Detect which cell encompasses the target text, then output its [x, y] center coordinate. 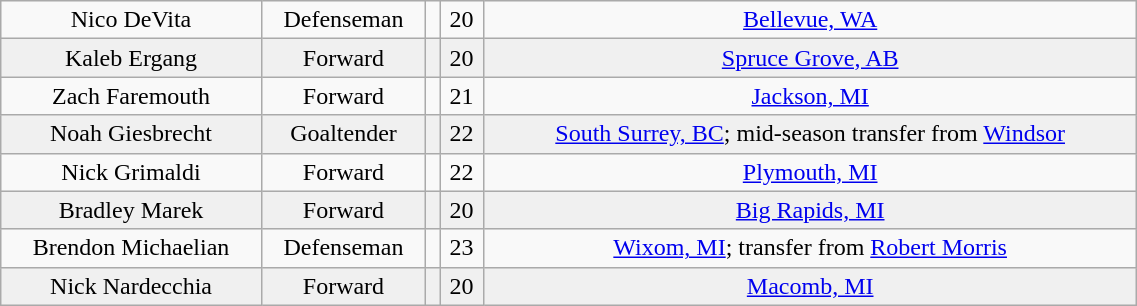
23 [462, 248]
Macomb, MI [810, 286]
Nick Grimaldi [132, 172]
Bradley Marek [132, 210]
Noah Giesbrecht [132, 134]
Plymouth, MI [810, 172]
Goaltender [343, 134]
Nick Nardecchia [132, 286]
Jackson, MI [810, 96]
Kaleb Ergang [132, 58]
Wixom, MI; transfer from Robert Morris [810, 248]
Nico DeVita [132, 20]
Zach Faremouth [132, 96]
Spruce Grove, AB [810, 58]
21 [462, 96]
Big Rapids, MI [810, 210]
Bellevue, WA [810, 20]
Brendon Michaelian [132, 248]
South Surrey, BC; mid-season transfer from Windsor [810, 134]
